Determine the [x, y] coordinate at the center of the cell enclosing the given text.  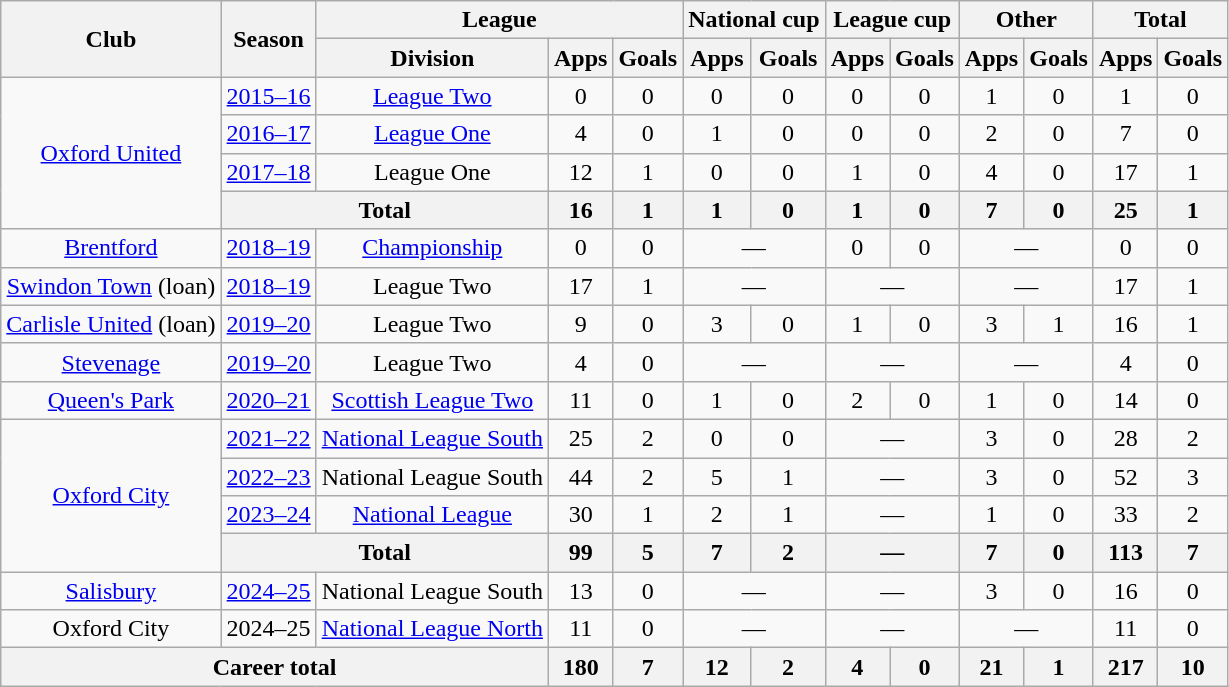
14 [1125, 400]
Season [268, 39]
52 [1125, 477]
Club [111, 39]
9 [580, 324]
2023–24 [268, 515]
44 [580, 477]
21 [991, 667]
Career total [275, 667]
Other [1026, 20]
Salisbury [111, 591]
2022–23 [268, 477]
Swindon Town (loan) [111, 286]
2016–17 [268, 134]
33 [1125, 515]
Championship [432, 248]
Oxford United [111, 153]
13 [580, 591]
2020–21 [268, 400]
2015–16 [268, 96]
30 [580, 515]
League [500, 20]
Queen's Park [111, 400]
National League [432, 515]
Division [432, 58]
99 [580, 553]
2021–22 [268, 438]
National cup [754, 20]
National League North [432, 629]
Stevenage [111, 362]
180 [580, 667]
League cup [892, 20]
113 [1125, 553]
Brentford [111, 248]
28 [1125, 438]
Carlisle United (loan) [111, 324]
2017–18 [268, 172]
10 [1193, 667]
217 [1125, 667]
Scottish League Two [432, 400]
